Locate the cell with the specified text and output its [x, y] center coordinate. 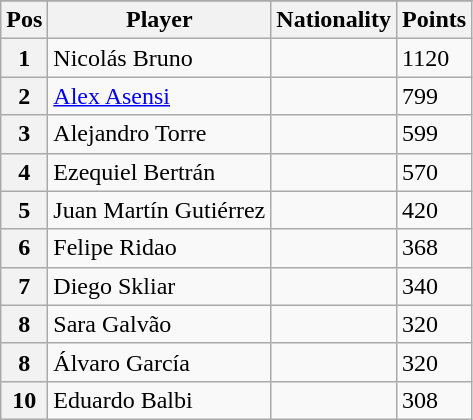
4 [24, 172]
2 [24, 96]
Sara Galvão [160, 324]
340 [434, 286]
368 [434, 248]
420 [434, 210]
Pos [24, 20]
Points [434, 20]
Alejandro Torre [160, 134]
799 [434, 96]
599 [434, 134]
Felipe Ridao [160, 248]
Álvaro García [160, 362]
Ezequiel Bertrán [160, 172]
Juan Martín Gutiérrez [160, 210]
7 [24, 286]
5 [24, 210]
Nicolás Bruno [160, 58]
Diego Skliar [160, 286]
6 [24, 248]
Alex Asensi [160, 96]
Nationality [334, 20]
Eduardo Balbi [160, 400]
10 [24, 400]
3 [24, 134]
1120 [434, 58]
Player [160, 20]
1 [24, 58]
570 [434, 172]
308 [434, 400]
